Capture the cell that displays the provided text and extract its [X, Y] central coordinate. 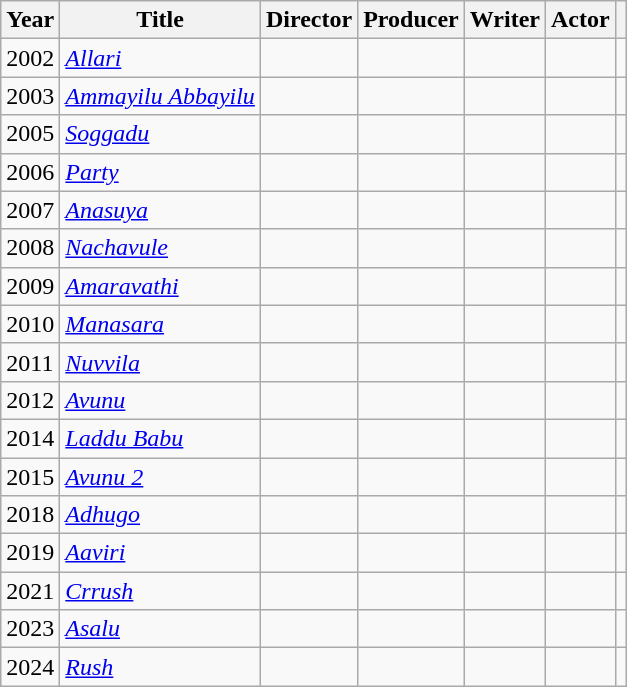
Producer [412, 20]
Allari [160, 58]
2005 [30, 134]
Nachavule [160, 248]
2007 [30, 210]
Writer [504, 20]
Avunu 2 [160, 477]
Laddu Babu [160, 438]
2014 [30, 438]
Anasuya [160, 210]
2015 [30, 477]
2008 [30, 248]
Director [308, 20]
Adhugo [160, 515]
2012 [30, 400]
2002 [30, 58]
2018 [30, 515]
Rush [160, 667]
2024 [30, 667]
2006 [30, 172]
2019 [30, 553]
Ammayilu Abbayilu [160, 96]
Crrush [160, 591]
Aaviri [160, 553]
Year [30, 20]
Asalu [160, 629]
Avunu [160, 400]
Amaravathi [160, 286]
2010 [30, 324]
Manasara [160, 324]
2023 [30, 629]
Actor [581, 20]
Title [160, 20]
2003 [30, 96]
2009 [30, 286]
2011 [30, 362]
Nuvvila [160, 362]
Party [160, 172]
2021 [30, 591]
Soggadu [160, 134]
